Output the (x, y) coordinate of the center of the cell containing the given text.  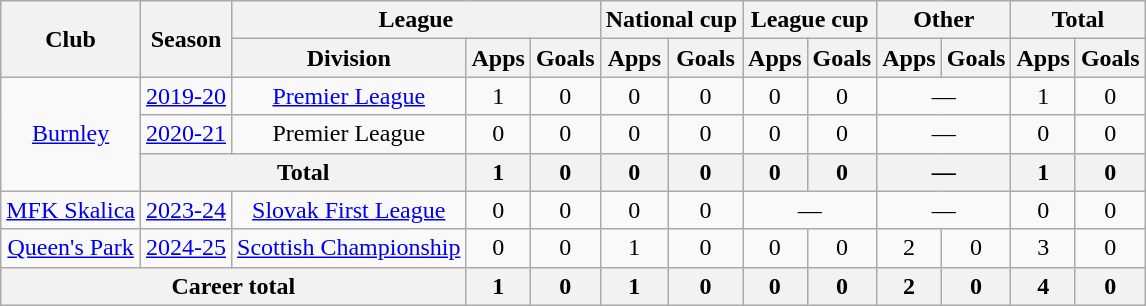
Burnley (71, 134)
Club (71, 39)
MFK Skalica (71, 210)
2020-21 (186, 134)
Division (349, 58)
League (416, 20)
Queen's Park (71, 248)
Other (944, 20)
Slovak First League (349, 210)
Career total (234, 286)
2023-24 (186, 210)
2019-20 (186, 96)
League cup (810, 20)
Scottish Championship (349, 248)
4 (1043, 286)
3 (1043, 248)
2024-25 (186, 248)
Season (186, 39)
National cup (671, 20)
